Capture the cell that displays the provided text and extract its (x, y) central coordinate. 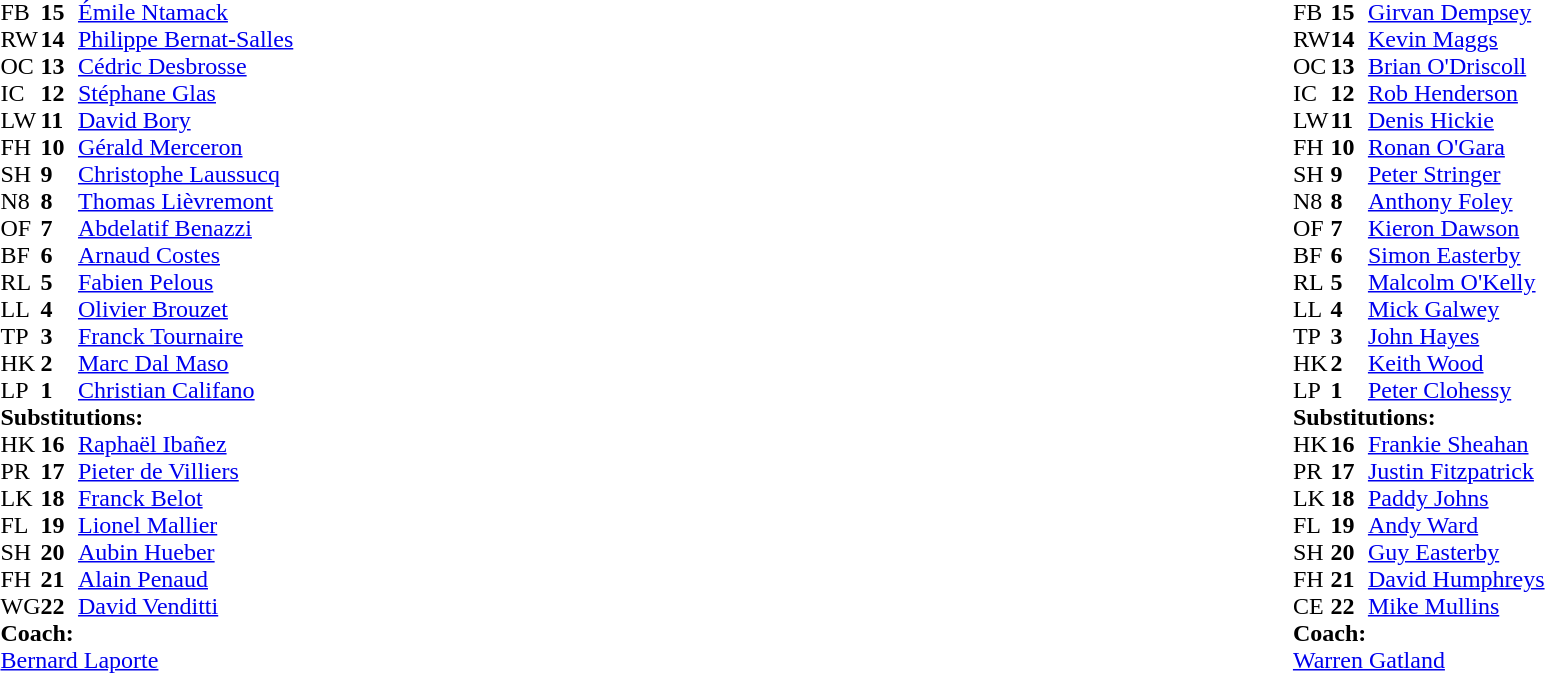
Gérald Merceron (186, 148)
Franck Belot (186, 498)
Peter Clohessy (1456, 390)
Denis Hickie (1456, 120)
Christophe Laussucq (186, 174)
Paddy Johns (1456, 498)
Justin Fitzpatrick (1456, 472)
Bernard Laporte (146, 660)
Frankie Sheahan (1456, 444)
Franck Tournaire (186, 336)
David Venditti (186, 606)
Keith Wood (1456, 364)
Mike Mullins (1456, 606)
Mick Galwey (1456, 310)
Guy Easterby (1456, 552)
Pieter de Villiers (186, 472)
Aubin Hueber (186, 552)
Rob Henderson (1456, 94)
WG (20, 606)
Thomas Lièvremont (186, 202)
Abdelatif Benazzi (186, 228)
Anthony Foley (1456, 202)
Kieron Dawson (1456, 228)
Arnaud Costes (186, 256)
Peter Stringer (1456, 174)
Warren Gatland (1419, 660)
Andy Ward (1456, 526)
John Hayes (1456, 336)
Fabien Pelous (186, 282)
Lionel Mallier (186, 526)
Kevin Maggs (1456, 40)
Simon Easterby (1456, 256)
Philippe Bernat-Salles (186, 40)
Marc Dal Maso (186, 364)
David Bory (186, 120)
Raphaël Ibañez (186, 444)
Brian O'Driscoll (1456, 66)
Alain Penaud (186, 580)
Christian Califano (186, 390)
Cédric Desbrosse (186, 66)
Stéphane Glas (186, 94)
Ronan O'Gara (1456, 148)
Olivier Brouzet (186, 310)
CE (1312, 606)
Malcolm O'Kelly (1456, 282)
David Humphreys (1456, 580)
